Scan for the cell matching the given text and deliver its (x, y) coordinate at center. 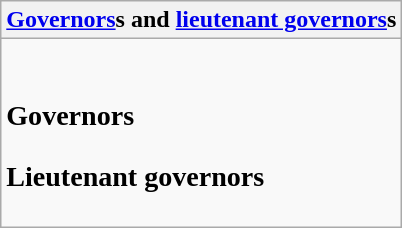
Governorss and lieutenant governorss (202, 20)
GovernorsLieutenant governors (202, 133)
